Determine the [x, y] coordinate at the center of the cell enclosing the given text.  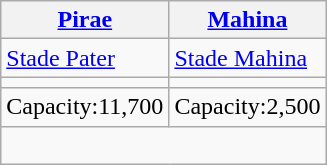
Capacity:2,500 [248, 107]
Mahina [248, 20]
Stade Pater [85, 58]
Stade Mahina [248, 58]
Pirae [85, 20]
Capacity:11,700 [85, 107]
